Pinpoint the cell where the given text exists, returning its [x, y] midpoint coordinate. 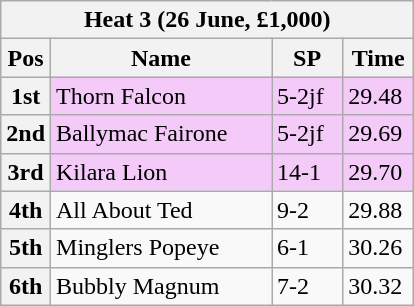
Bubbly Magnum [162, 286]
6th [26, 286]
All About Ted [162, 210]
9-2 [308, 210]
Minglers Popeye [162, 248]
7-2 [308, 286]
6-1 [308, 248]
3rd [26, 172]
30.32 [378, 286]
Thorn Falcon [162, 96]
30.26 [378, 248]
Pos [26, 58]
Heat 3 (26 June, £1,000) [208, 20]
29.48 [378, 96]
29.69 [378, 134]
4th [26, 210]
SP [308, 58]
2nd [26, 134]
Name [162, 58]
Time [378, 58]
29.70 [378, 172]
29.88 [378, 210]
1st [26, 96]
14-1 [308, 172]
Ballymac Fairone [162, 134]
Kilara Lion [162, 172]
5th [26, 248]
